Determine the [X, Y] coordinate at the center of the cell enclosing the given text.  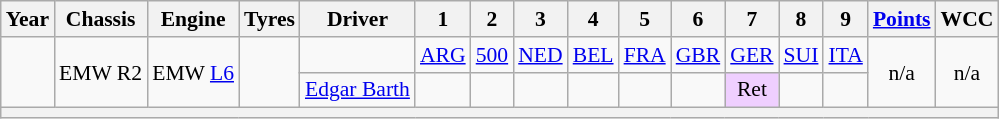
Tyres [270, 19]
5 [645, 19]
WCC [968, 19]
ARG [443, 55]
ITA [845, 55]
6 [698, 19]
7 [752, 19]
BEL [594, 55]
EMW R2 [100, 72]
Points [902, 19]
Chassis [100, 19]
GBR [698, 55]
Driver [358, 19]
500 [492, 55]
Engine [193, 19]
1 [443, 19]
3 [540, 19]
EMW L6 [193, 72]
8 [802, 19]
Ret [752, 90]
Edgar Barth [358, 90]
4 [594, 19]
FRA [645, 55]
Year [28, 19]
NED [540, 55]
2 [492, 19]
SUI [802, 55]
GER [752, 55]
9 [845, 19]
